Pinpoint the cell where the given text exists, returning its [x, y] midpoint coordinate. 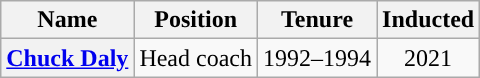
Name [68, 20]
Chuck Daly [68, 58]
Position [196, 20]
Tenure [318, 20]
Inducted [428, 20]
2021 [428, 58]
Head coach [196, 58]
1992–1994 [318, 58]
